Output the [x, y] coordinate of the center of the cell containing the given text.  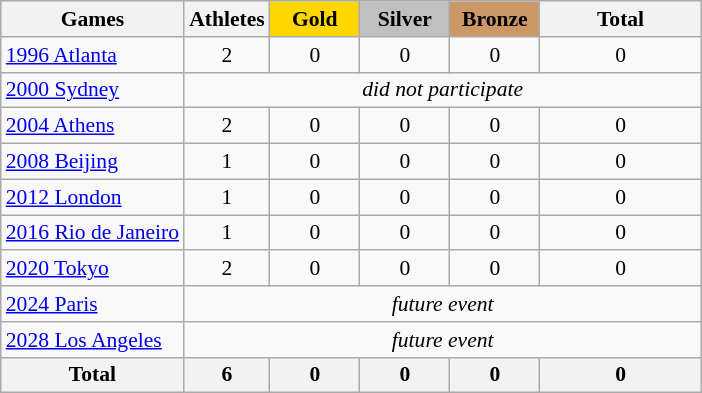
2028 Los Angeles [92, 340]
6 [227, 375]
2020 Tokyo [92, 269]
Silver [405, 19]
Gold [315, 19]
Athletes [227, 19]
2008 Beijing [92, 162]
2000 Sydney [92, 90]
Games [92, 19]
Bronze [495, 19]
2016 Rio de Janeiro [92, 233]
2024 Paris [92, 304]
did not participate [442, 90]
2012 London [92, 197]
1996 Atlanta [92, 55]
2004 Athens [92, 126]
